Find where the given text appears and provide that cell's center as (X, Y) coordinate. 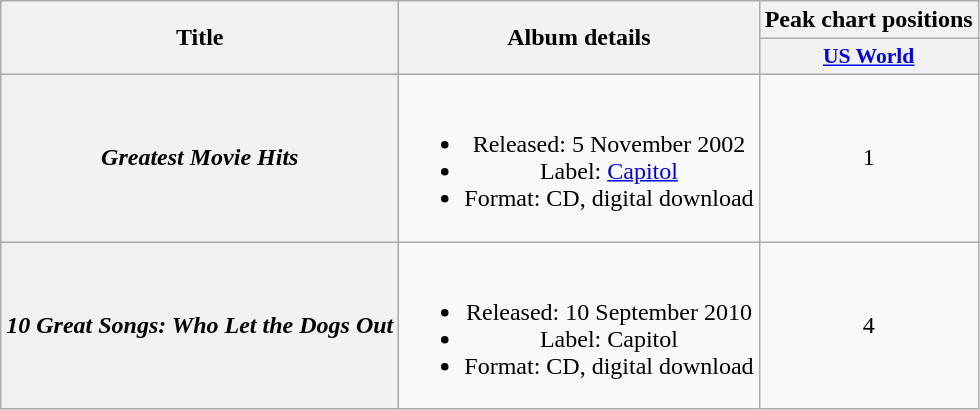
1 (868, 158)
Album details (579, 38)
4 (868, 326)
Peak chart positions (868, 20)
10 Great Songs: Who Let the Dogs Out (200, 326)
Released: 5 November 2002Label: CapitolFormat: CD, digital download (579, 158)
Title (200, 38)
US World (868, 57)
Released: 10 September 2010Label: CapitolFormat: CD, digital download (579, 326)
Greatest Movie Hits (200, 158)
